Identify which cell holds the provided text, then report its [X, Y] central coordinate. 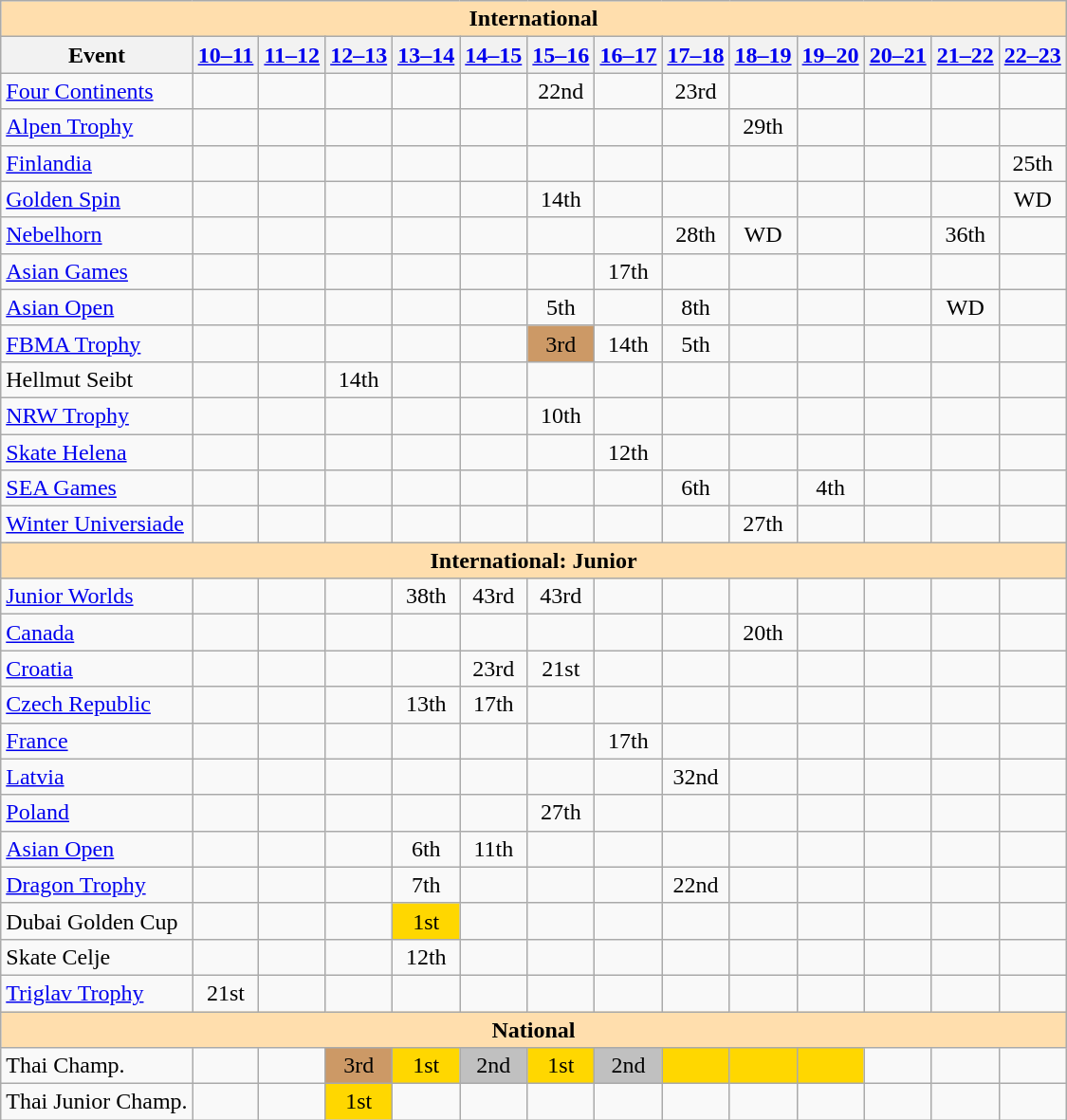
16–17 [628, 55]
19–20 [831, 55]
36th [966, 235]
Skate Helena [97, 452]
SEA Games [97, 488]
Croatia [97, 669]
38th [427, 597]
Asian Games [97, 271]
8th [696, 307]
13th [427, 705]
Thai Junior Champ. [97, 1102]
Triglav Trophy [97, 993]
International: Junior [534, 560]
14–15 [493, 55]
20th [763, 633]
11–12 [292, 55]
Thai Champ. [97, 1066]
Poland [97, 813]
17–18 [696, 55]
4th [831, 488]
11th [493, 849]
28th [696, 235]
Junior Worlds [97, 597]
7th [427, 885]
Skate Celje [97, 957]
10–11 [226, 55]
Czech Republic [97, 705]
12–13 [359, 55]
25th [1032, 163]
France [97, 741]
15–16 [561, 55]
International [534, 19]
Nebelhorn [97, 235]
NRW Trophy [97, 415]
FBMA Trophy [97, 343]
Event [97, 55]
32nd [696, 777]
21–22 [966, 55]
Golden Spin [97, 199]
22–23 [1032, 55]
20–21 [897, 55]
29th [763, 127]
Finlandia [97, 163]
13–14 [427, 55]
18–19 [763, 55]
Alpen Trophy [97, 127]
Hellmut Seibt [97, 379]
Latvia [97, 777]
Dubai Golden Cup [97, 921]
Canada [97, 633]
National [534, 1029]
10th [561, 415]
Winter Universiade [97, 524]
Dragon Trophy [97, 885]
Four Continents [97, 91]
